From the cell containing the given text, extract its center point as [x, y] coordinate. 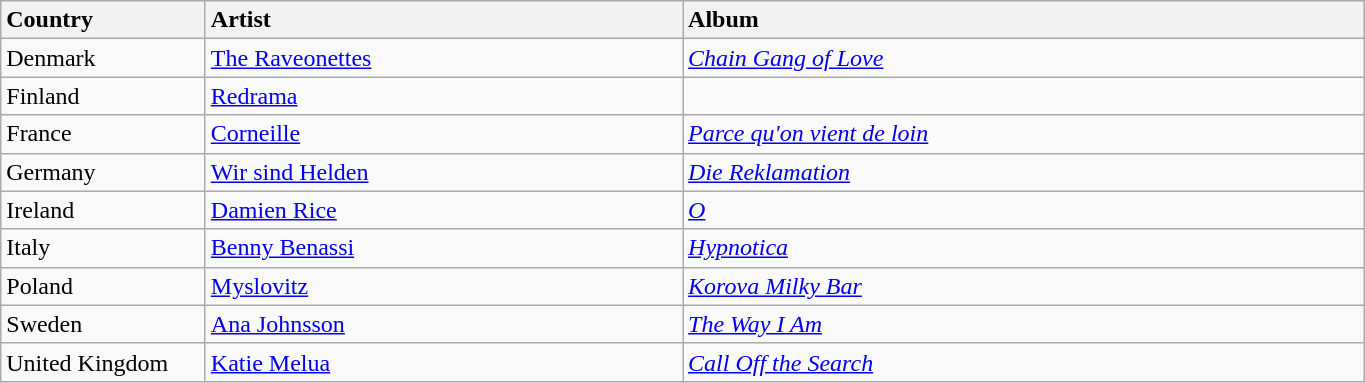
Ireland [104, 210]
Parce qu'on vient de loin [1024, 134]
United Kingdom [104, 362]
Korova Milky Bar [1024, 286]
Country [104, 20]
Die Reklamation [1024, 172]
Denmark [104, 58]
Sweden [104, 324]
Hypnotica [1024, 248]
Katie Melua [444, 362]
Album [1024, 20]
Chain Gang of Love [1024, 58]
France [104, 134]
Artist [444, 20]
Germany [104, 172]
Wir sind Helden [444, 172]
Damien Rice [444, 210]
Corneille [444, 134]
Poland [104, 286]
Myslovitz [444, 286]
Italy [104, 248]
O [1024, 210]
Call Off the Search [1024, 362]
Ana Johnsson [444, 324]
Finland [104, 96]
Redrama [444, 96]
The Way I Am [1024, 324]
The Raveonettes [444, 58]
Benny Benassi [444, 248]
